Locate the cell with the specified text and output its (X, Y) center coordinate. 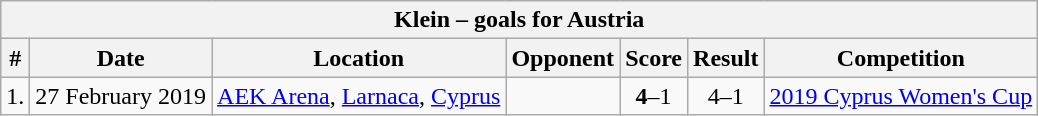
AEK Arena, Larnaca, Cyprus (359, 96)
Klein – goals for Austria (520, 20)
1. (16, 96)
Result (726, 58)
# (16, 58)
Date (121, 58)
Score (654, 58)
2019 Cyprus Women's Cup (901, 96)
Competition (901, 58)
Opponent (563, 58)
27 February 2019 (121, 96)
Location (359, 58)
